Find where the given text appears and provide that cell's center as (x, y) coordinate. 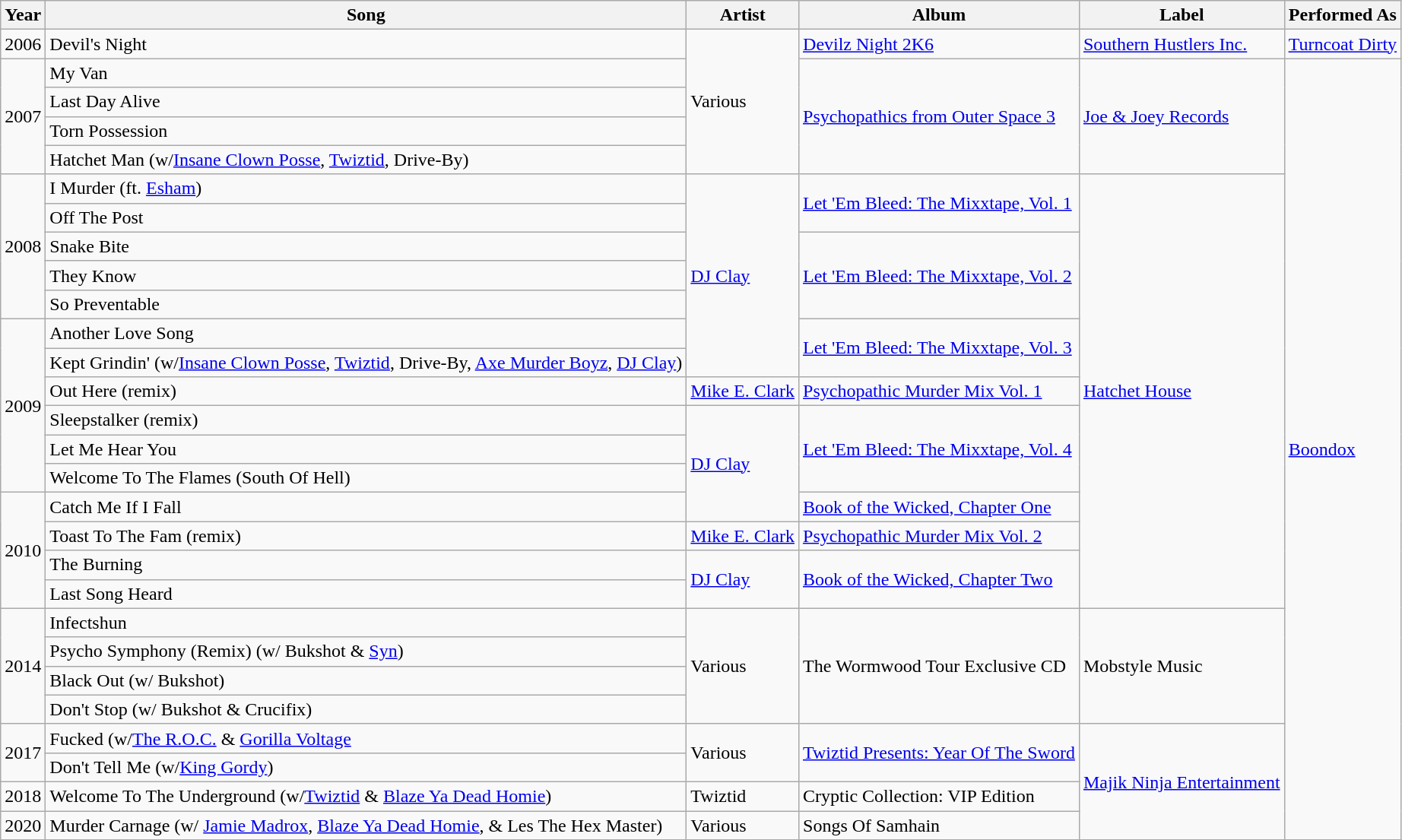
2008 (23, 246)
Out Here (remix) (366, 391)
Song (366, 15)
Let 'Em Bleed: The Mixxtape, Vol. 4 (940, 449)
Hatchet Man (w/Insane Clown Posse, Twiztid, Drive-By) (366, 160)
Last Song Heard (366, 594)
Performed As (1343, 15)
Off The Post (366, 217)
Hatchet House (1182, 391)
Majik Ninja Entertainment (1182, 781)
So Preventable (366, 304)
Psychopathic Murder Mix Vol. 2 (940, 536)
2006 (23, 44)
Twiztid Presents: Year Of The Sword (940, 753)
Infectshun (366, 623)
Snake Bite (366, 246)
2020 (23, 825)
Southern Hustlers Inc. (1182, 44)
Kept Grindin' (w/Insane Clown Posse, Twiztid, Drive-By, Axe Murder Boyz, DJ Clay) (366, 363)
Murder Carnage (w/ Jamie Madrox, Blaze Ya Dead Homie, & Les The Hex Master) (366, 825)
I Murder (ft. Esham) (366, 189)
Joe & Joey Records (1182, 116)
Torn Possession (366, 131)
Don't Tell Me (w/King Gordy) (366, 767)
Book of the Wicked, Chapter One (940, 507)
Songs Of Samhain (940, 825)
Don't Stop (w/ Bukshot & Crucifix) (366, 709)
Let 'Em Bleed: The Mixxtape, Vol. 3 (940, 347)
Twiztid (743, 796)
2018 (23, 796)
Psycho Symphony (Remix) (w/ Bukshot & Syn) (366, 651)
Welcome To The Flames (South Of Hell) (366, 478)
Devilz Night 2K6 (940, 44)
Year (23, 15)
The Burning (366, 565)
Let Me Hear You (366, 449)
Fucked (w/The R.O.C. & Gorilla Voltage (366, 738)
Last Day Alive (366, 102)
Album (940, 15)
Catch Me If I Fall (366, 507)
Boondox (1343, 449)
2010 (23, 550)
2007 (23, 116)
My Van (366, 73)
Devil's Night (366, 44)
Label (1182, 15)
Psychopathic Murder Mix Vol. 1 (940, 391)
2009 (23, 405)
Black Out (w/ Bukshot) (366, 680)
2017 (23, 753)
Turncoat Dirty (1343, 44)
Let 'Em Bleed: The Mixxtape, Vol. 2 (940, 275)
Mobstyle Music (1182, 666)
They Know (366, 275)
Toast To The Fam (remix) (366, 536)
Sleepstalker (remix) (366, 420)
Let 'Em Bleed: The Mixxtape, Vol. 1 (940, 203)
Cryptic Collection: VIP Edition (940, 796)
Welcome To The Underground (w/Twiztid & Blaze Ya Dead Homie) (366, 796)
Artist (743, 15)
Book of the Wicked, Chapter Two (940, 579)
Another Love Song (366, 333)
The Wormwood Tour Exclusive CD (940, 666)
2014 (23, 666)
Psychopathics from Outer Space 3 (940, 116)
